Detect which cell encompasses the target text, then output its [X, Y] center coordinate. 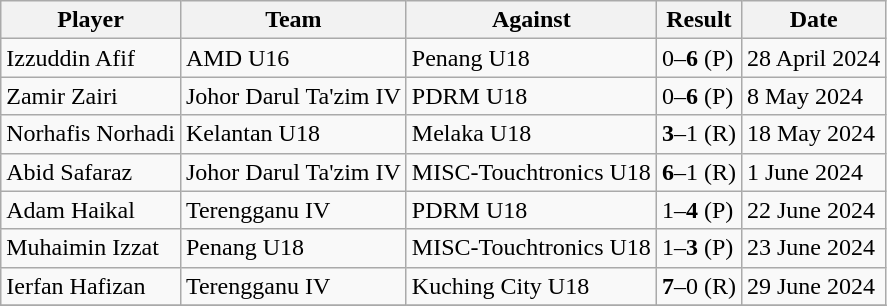
Norhafis Norhadi [91, 134]
Date [813, 20]
23 June 2024 [813, 248]
AMD U16 [293, 58]
Muhaimin Izzat [91, 248]
8 May 2024 [813, 96]
Team [293, 20]
6–1 (R) [698, 172]
Player [91, 20]
Melaka U18 [531, 134]
1–4 (P) [698, 210]
Izzuddin Afif [91, 58]
1 June 2024 [813, 172]
3–1 (R) [698, 134]
18 May 2024 [813, 134]
28 April 2024 [813, 58]
Adam Haikal [91, 210]
Against [531, 20]
Abid Safaraz [91, 172]
22 June 2024 [813, 210]
Kelantan U18 [293, 134]
Result [698, 20]
Ierfan Hafizan [91, 286]
1–3 (P) [698, 248]
29 June 2024 [813, 286]
Kuching City U18 [531, 286]
Zamir Zairi [91, 96]
7–0 (R) [698, 286]
